Locate the cell with the specified text and output its [x, y] center coordinate. 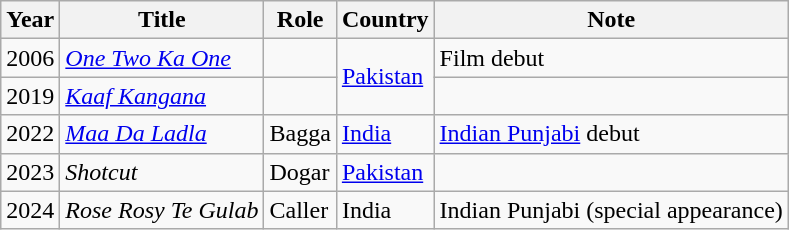
Kaaf Kangana [162, 96]
2019 [30, 96]
2006 [30, 58]
2024 [30, 210]
Maa Da Ladla [162, 134]
Country [385, 20]
Caller [300, 210]
One Two Ka One [162, 58]
Shotcut [162, 172]
Year [30, 20]
Dogar [300, 172]
Bagga [300, 134]
Film debut [611, 58]
2023 [30, 172]
Indian Punjabi debut [611, 134]
Note [611, 20]
Title [162, 20]
Indian Punjabi (special appearance) [611, 210]
Role [300, 20]
2022 [30, 134]
Rose Rosy Te Gulab [162, 210]
